For the text-containing cell, return its midpoint in [X, Y] coordinate format. 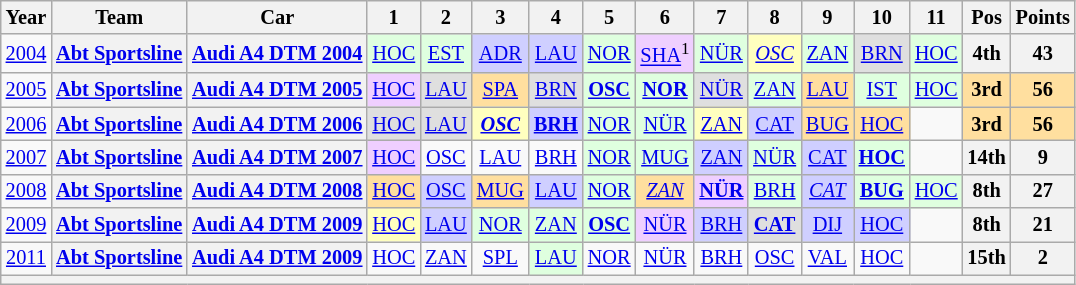
Pos [987, 17]
2011 [26, 258]
ADR [500, 54]
15th [987, 258]
Audi A4 DTM 2004 [277, 54]
4th [987, 54]
2009 [26, 225]
Audi A4 DTM 2006 [277, 124]
2008 [26, 191]
11 [936, 17]
4 [556, 17]
2006 [26, 124]
Points [1043, 17]
3 [500, 17]
10 [882, 17]
SHA1 [664, 54]
Year [26, 17]
2004 [26, 54]
6 [664, 17]
43 [1043, 54]
Audi A4 DTM 2008 [277, 191]
2007 [26, 157]
SPA [500, 90]
2005 [26, 90]
21 [1043, 225]
SPL [500, 258]
Audi A4 DTM 2007 [277, 157]
Audi A4 DTM 2005 [277, 90]
5 [610, 17]
1 [394, 17]
8 [774, 17]
IST [882, 90]
27 [1043, 191]
EST [446, 54]
7 [721, 17]
VAL [828, 258]
DIJ [828, 225]
Car [277, 17]
14th [987, 157]
Team [119, 17]
